Provide the (x, y) coordinate of the cell's center where the given text is located.  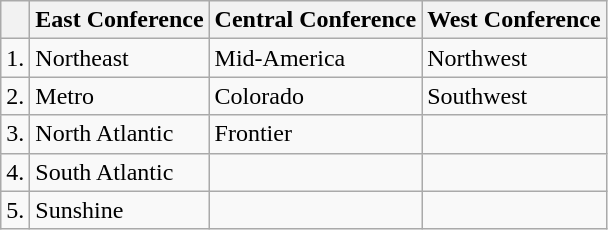
Central Conference (316, 20)
1. (16, 58)
North Atlantic (120, 134)
Metro (120, 96)
East Conference (120, 20)
5. (16, 210)
West Conference (514, 20)
Northeast (120, 58)
Mid-America (316, 58)
2. (16, 96)
Colorado (316, 96)
3. (16, 134)
4. (16, 172)
South Atlantic (120, 172)
Southwest (514, 96)
Sunshine (120, 210)
Frontier (316, 134)
Northwest (514, 58)
